Determine the [x, y] coordinate at the center of the cell enclosing the given text.  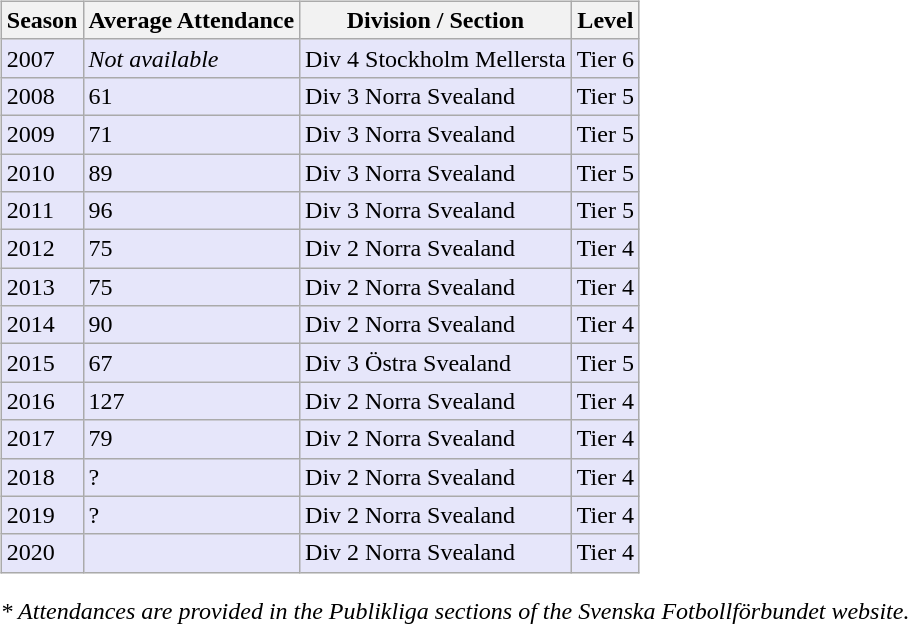
90 [192, 325]
2010 [42, 173]
89 [192, 173]
61 [192, 96]
Division / Section [436, 20]
67 [192, 363]
2012 [42, 249]
Not available [192, 58]
79 [192, 439]
71 [192, 134]
127 [192, 401]
2020 [42, 553]
Div 3 Östra Svealand [436, 363]
2015 [42, 363]
2019 [42, 515]
2007 [42, 58]
2011 [42, 211]
Average Attendance [192, 20]
Season [42, 20]
Div 4 Stockholm Mellersta [436, 58]
96 [192, 211]
2009 [42, 134]
Level [605, 20]
2017 [42, 439]
2008 [42, 96]
Tier 6 [605, 58]
2016 [42, 401]
2014 [42, 325]
2018 [42, 477]
2013 [42, 287]
